For the text-containing cell, return its midpoint in [x, y] coordinate format. 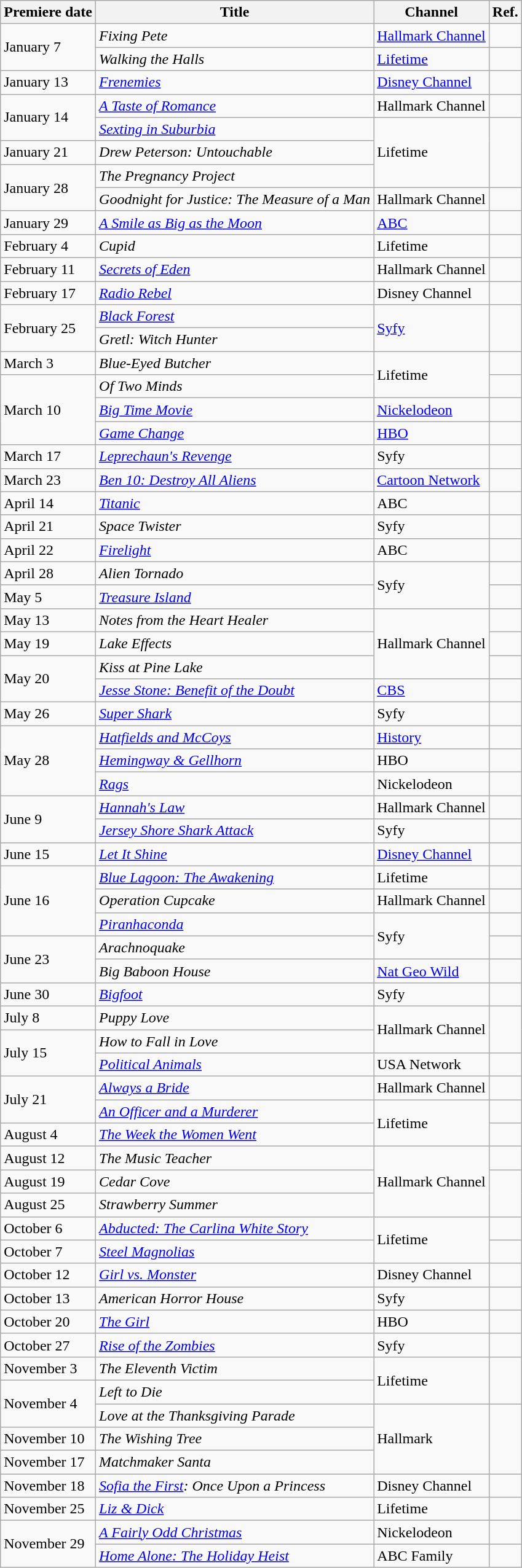
An Officer and a Murderer [235, 1111]
A Taste of Romance [235, 106]
August 25 [48, 1205]
August 4 [48, 1135]
November 3 [48, 1368]
May 13 [48, 620]
Sexting in Suburbia [235, 129]
Fixing Pete [235, 36]
Walking the Halls [235, 59]
Treasure Island [235, 597]
CBS [432, 691]
January 28 [48, 187]
March 10 [48, 410]
October 7 [48, 1252]
Secrets of Eden [235, 269]
January 21 [48, 152]
April 28 [48, 573]
Lake Effects [235, 643]
Puppy Love [235, 1017]
Jesse Stone: Benefit of the Doubt [235, 691]
A Smile as Big as the Moon [235, 222]
Alien Tornado [235, 573]
Nat Geo Wild [432, 971]
Hemingway & Gellhorn [235, 761]
March 23 [48, 480]
October 6 [48, 1228]
July 8 [48, 1017]
Home Alone: The Holiday Heist [235, 1556]
July 15 [48, 1053]
February 17 [48, 293]
May 5 [48, 597]
February 11 [48, 269]
Ref. [505, 12]
Political Animals [235, 1065]
October 27 [48, 1345]
Channel [432, 12]
October 13 [48, 1298]
May 26 [48, 714]
Title [235, 12]
May 28 [48, 761]
August 12 [48, 1158]
March 17 [48, 457]
November 25 [48, 1509]
How to Fall in Love [235, 1041]
History [432, 737]
Of Two Minds [235, 386]
Super Shark [235, 714]
January 14 [48, 117]
April 21 [48, 527]
Strawberry Summer [235, 1205]
November 10 [48, 1439]
Abducted: The Carlina White Story [235, 1228]
June 9 [48, 819]
Blue-Eyed Butcher [235, 363]
Love at the Thanksgiving Parade [235, 1415]
November 17 [48, 1462]
Space Twister [235, 527]
January 29 [48, 222]
Bigfoot [235, 994]
American Horror House [235, 1298]
October 20 [48, 1322]
The Wishing Tree [235, 1439]
Notes from the Heart Healer [235, 620]
Piranhaconda [235, 924]
May 20 [48, 678]
Jersey Shore Shark Attack [235, 831]
Hallmark [432, 1438]
Sofia the First: Once Upon a Princess [235, 1486]
Big Time Movie [235, 410]
A Fairly Odd Christmas [235, 1532]
Goodnight for Justice: The Measure of a Man [235, 199]
Leprechaun's Revenge [235, 457]
February 25 [48, 328]
Rags [235, 784]
The Music Teacher [235, 1158]
Titanic [235, 503]
April 14 [48, 503]
Gretl: Witch Hunter [235, 340]
The Pregnancy Project [235, 176]
June 15 [48, 854]
Hannah's Law [235, 807]
January 7 [48, 47]
Let It Shine [235, 854]
Premiere date [48, 12]
Black Forest [235, 316]
The Girl [235, 1322]
January 13 [48, 82]
November 4 [48, 1403]
Game Change [235, 433]
USA Network [432, 1065]
June 30 [48, 994]
Cedar Cove [235, 1182]
The Eleventh Victim [235, 1368]
Ben 10: Destroy All Aliens [235, 480]
Big Baboon House [235, 971]
Hatfields and McCoys [235, 737]
Firelight [235, 550]
October 12 [48, 1275]
February 4 [48, 246]
March 3 [48, 363]
June 16 [48, 901]
Frenemies [235, 82]
June 23 [48, 959]
Rise of the Zombies [235, 1345]
Cupid [235, 246]
Steel Magnolias [235, 1252]
May 19 [48, 643]
August 19 [48, 1182]
Cartoon Network [432, 480]
November 18 [48, 1486]
Matchmaker Santa [235, 1462]
Kiss at Pine Lake [235, 667]
Operation Cupcake [235, 901]
Liz & Dick [235, 1509]
November 29 [48, 1544]
Radio Rebel [235, 293]
Blue Lagoon: The Awakening [235, 877]
ABC Family [432, 1556]
Girl vs. Monster [235, 1275]
Always a Bride [235, 1088]
Arachnoquake [235, 947]
Left to Die [235, 1392]
April 22 [48, 550]
The Week the Women Went [235, 1135]
July 21 [48, 1100]
Drew Peterson: Untouchable [235, 152]
